From the cell containing the given text, extract its center point as (X, Y) coordinate. 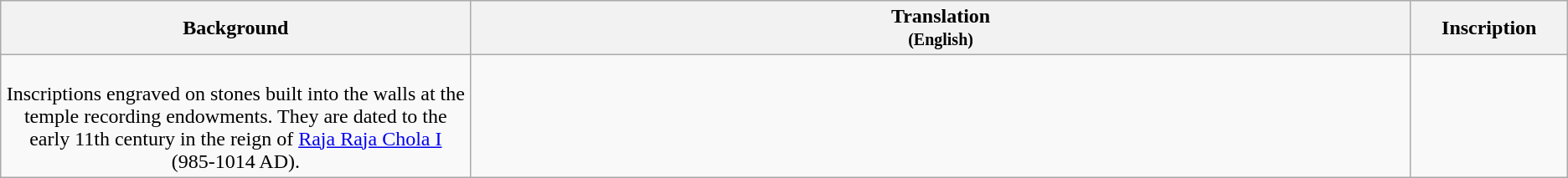
Translation(English) (941, 28)
Background (236, 28)
Inscription (1489, 28)
